From the cell containing the given text, extract its center point as [X, Y] coordinate. 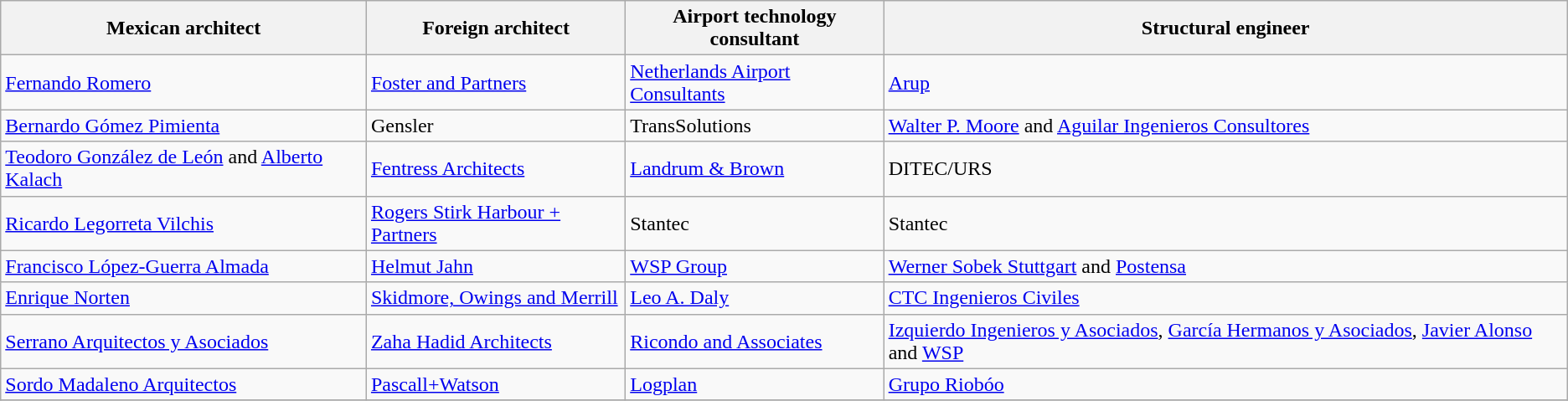
Foster and Partners [496, 82]
Leo A. Daly [755, 298]
Bernardo Gómez Pimienta [184, 126]
Skidmore, Owings and Merrill [496, 298]
Helmut Jahn [496, 266]
Fentress Architects [496, 169]
Enrique Norten [184, 298]
Gensler [496, 126]
Werner Sobek Stuttgart and Postensa [1225, 266]
Fernando Romero [184, 82]
Mexican architect [184, 28]
Structural engineer [1225, 28]
Foreign architect [496, 28]
Ricardo Legorreta Vilchis [184, 223]
Francisco López-Guerra Almada [184, 266]
Ricondo and Associates [755, 342]
Izquierdo Ingenieros y Asociados, García Hermanos y Asociados, Javier Alonso and WSP [1225, 342]
Zaha Hadid Architects [496, 342]
Pascall+Watson [496, 384]
Walter P. Moore and Aguilar Ingenieros Consultores [1225, 126]
Landrum & Brown [755, 169]
Teodoro González de León and Alberto Kalach [184, 169]
TransSolutions [755, 126]
Serrano Arquitectos y Asociados [184, 342]
Sordo Madaleno Arquitectos [184, 384]
WSP Group [755, 266]
DITEC/URS [1225, 169]
Rogers Stirk Harbour + Partners [496, 223]
Logplan [755, 384]
Arup [1225, 82]
Netherlands Airport Consultants [755, 82]
CTC Ingenieros Civiles [1225, 298]
Airport technology consultant [755, 28]
Grupo Riobóo [1225, 384]
